Scan for the cell matching the given text and deliver its (X, Y) coordinate at center. 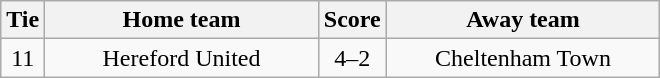
11 (23, 58)
Away team (523, 20)
Home team (182, 20)
Score (352, 20)
4–2 (352, 58)
Tie (23, 20)
Cheltenham Town (523, 58)
Hereford United (182, 58)
